Capture the cell that displays the provided text and extract its (x, y) central coordinate. 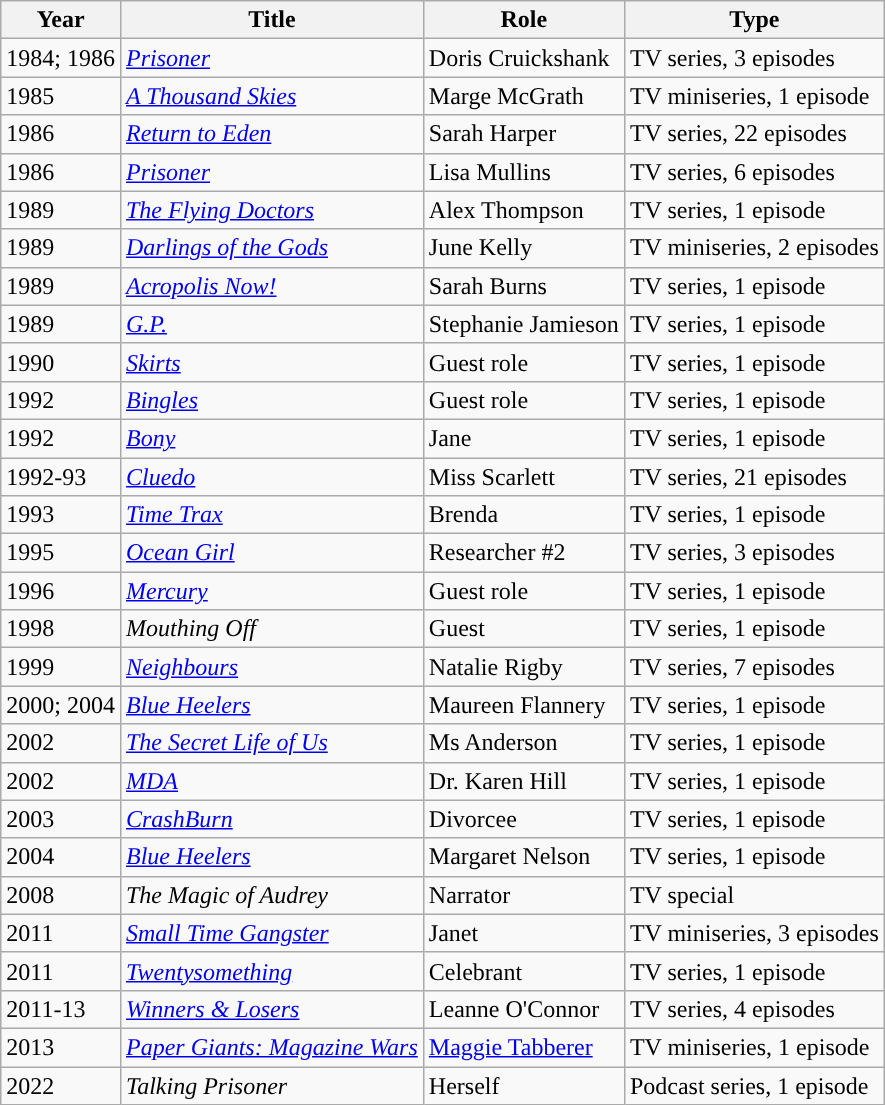
Mouthing Off (272, 629)
Twentysomething (272, 971)
TV series, 6 episodes (754, 172)
TV miniseries, 3 episodes (754, 933)
Year (61, 20)
Natalie Rigby (524, 667)
Return to Eden (272, 134)
Ms Anderson (524, 743)
2004 (61, 857)
1996 (61, 591)
Janet (524, 933)
1985 (61, 96)
The Secret Life of Us (272, 743)
Guest (524, 629)
Dr. Karen Hill (524, 781)
Maureen Flannery (524, 705)
Title (272, 20)
Celebrant (524, 971)
Winners & Losers (272, 1009)
TV miniseries, 2 episodes (754, 248)
Doris Cruickshank (524, 58)
1995 (61, 553)
TV series, 4 episodes (754, 1009)
MDA (272, 781)
2013 (61, 1047)
Narrator (524, 895)
G.P. (272, 324)
2011-13 (61, 1009)
Podcast series, 1 episode (754, 1085)
Sarah Harper (524, 134)
Miss Scarlett (524, 477)
1992-93 (61, 477)
2000; 2004 (61, 705)
June Kelly (524, 248)
Maggie Tabberer (524, 1047)
The Flying Doctors (272, 210)
Paper Giants: Magazine Wars (272, 1047)
Role (524, 20)
Stephanie Jamieson (524, 324)
Darlings of the Gods (272, 248)
Acropolis Now! (272, 286)
Bingles (272, 400)
1990 (61, 362)
1993 (61, 515)
Jane (524, 438)
Leanne O'Connor (524, 1009)
Time Trax (272, 515)
Skirts (272, 362)
Researcher #2 (524, 553)
Neighbours (272, 667)
Type (754, 20)
TV series, 21 episodes (754, 477)
Sarah Burns (524, 286)
Cluedo (272, 477)
TV series, 7 episodes (754, 667)
Lisa Mullins (524, 172)
Brenda (524, 515)
2022 (61, 1085)
1998 (61, 629)
Herself (524, 1085)
Alex Thompson (524, 210)
A Thousand Skies (272, 96)
2008 (61, 895)
Divorcee (524, 819)
Bony (272, 438)
Talking Prisoner (272, 1085)
TV special (754, 895)
CrashBurn (272, 819)
The Magic of Audrey (272, 895)
Margaret Nelson (524, 857)
Marge McGrath (524, 96)
Mercury (272, 591)
1984; 1986 (61, 58)
2003 (61, 819)
TV series, 22 episodes (754, 134)
1999 (61, 667)
Small Time Gangster (272, 933)
Ocean Girl (272, 553)
